Locate the cell with the specified text and output its [X, Y] center coordinate. 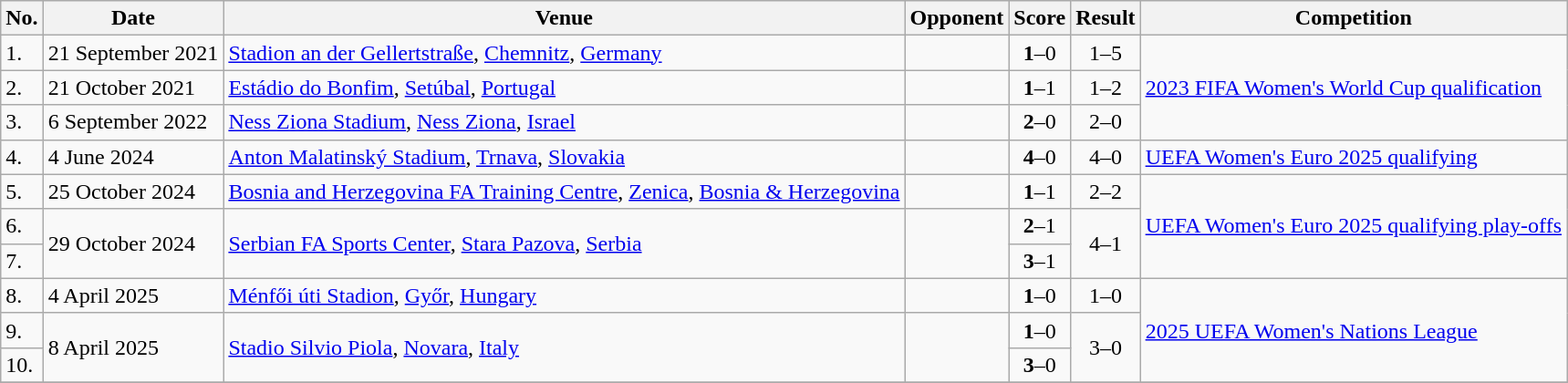
Date [133, 18]
3. [22, 122]
Opponent [957, 18]
4 June 2024 [133, 157]
2. [22, 88]
Ménfői úti Stadion, Győr, Hungary [564, 295]
5. [22, 191]
1–5 [1106, 53]
10. [22, 365]
Ness Ziona Stadium, Ness Ziona, Israel [564, 122]
21 October 2021 [133, 88]
21 September 2021 [133, 53]
3–1 [1040, 261]
Stadio Silvio Piola, Novara, Italy [564, 347]
1–2 [1106, 88]
Stadion an der Gellertstraße, Chemnitz, Germany [564, 53]
Anton Malatinský Stadium, Trnava, Slovakia [564, 157]
8. [22, 295]
2023 FIFA Women's World Cup qualification [1354, 88]
1. [22, 53]
2–1 [1040, 226]
UEFA Women's Euro 2025 qualifying [1354, 157]
Serbian FA Sports Center, Stara Pazova, Serbia [564, 243]
UEFA Women's Euro 2025 qualifying play-offs [1354, 226]
Bosnia and Herzegovina FA Training Centre, Zenica, Bosnia & Herzegovina [564, 191]
6 September 2022 [133, 122]
Estádio do Bonfim, Setúbal, Portugal [564, 88]
4–1 [1106, 243]
25 October 2024 [133, 191]
4 April 2025 [133, 295]
29 October 2024 [133, 243]
Venue [564, 18]
7. [22, 261]
No. [22, 18]
2025 UEFA Women's Nations League [1354, 330]
Result [1106, 18]
4. [22, 157]
Competition [1354, 18]
2–2 [1106, 191]
9. [22, 330]
Score [1040, 18]
6. [22, 226]
8 April 2025 [133, 347]
